Scan for the cell matching the given text and deliver its [X, Y] coordinate at center. 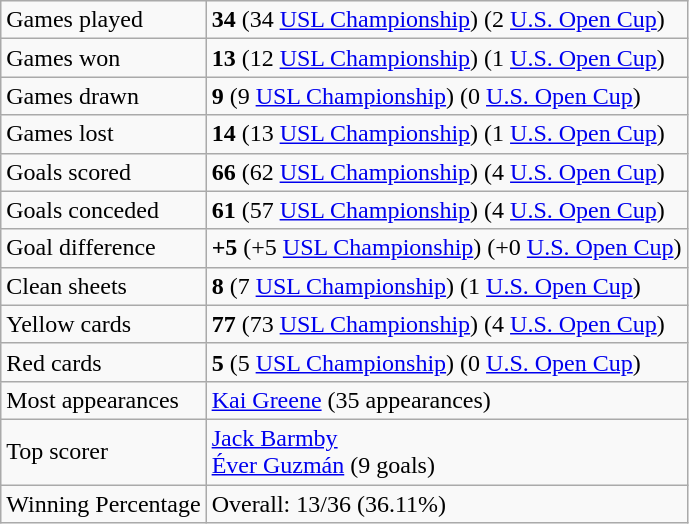
Red cards [104, 362]
Jack Barmby Éver Guzmán (9 goals) [446, 452]
Games won [104, 58]
8 (7 USL Championship) (1 U.S. Open Cup) [446, 286]
34 (34 USL Championship) (2 U.S. Open Cup) [446, 20]
9 (9 USL Championship) (0 U.S. Open Cup) [446, 96]
Top scorer [104, 452]
14 (13 USL Championship) (1 U.S. Open Cup) [446, 134]
61 (57 USL Championship) (4 U.S. Open Cup) [446, 210]
66 (62 USL Championship) (4 U.S. Open Cup) [446, 172]
Games lost [104, 134]
Goal difference [104, 248]
13 (12 USL Championship) (1 U.S. Open Cup) [446, 58]
Goals conceded [104, 210]
Most appearances [104, 400]
77 (73 USL Championship) (4 U.S. Open Cup) [446, 324]
Overall: 13/36 (36.11%) [446, 503]
Kai Greene (35 appearances) [446, 400]
Clean sheets [104, 286]
Games played [104, 20]
Winning Percentage [104, 503]
Yellow cards [104, 324]
5 (5 USL Championship) (0 U.S. Open Cup) [446, 362]
Games drawn [104, 96]
Goals scored [104, 172]
+5 (+5 USL Championship) (+0 U.S. Open Cup) [446, 248]
